From the cell containing the given text, extract its center point as (X, Y) coordinate. 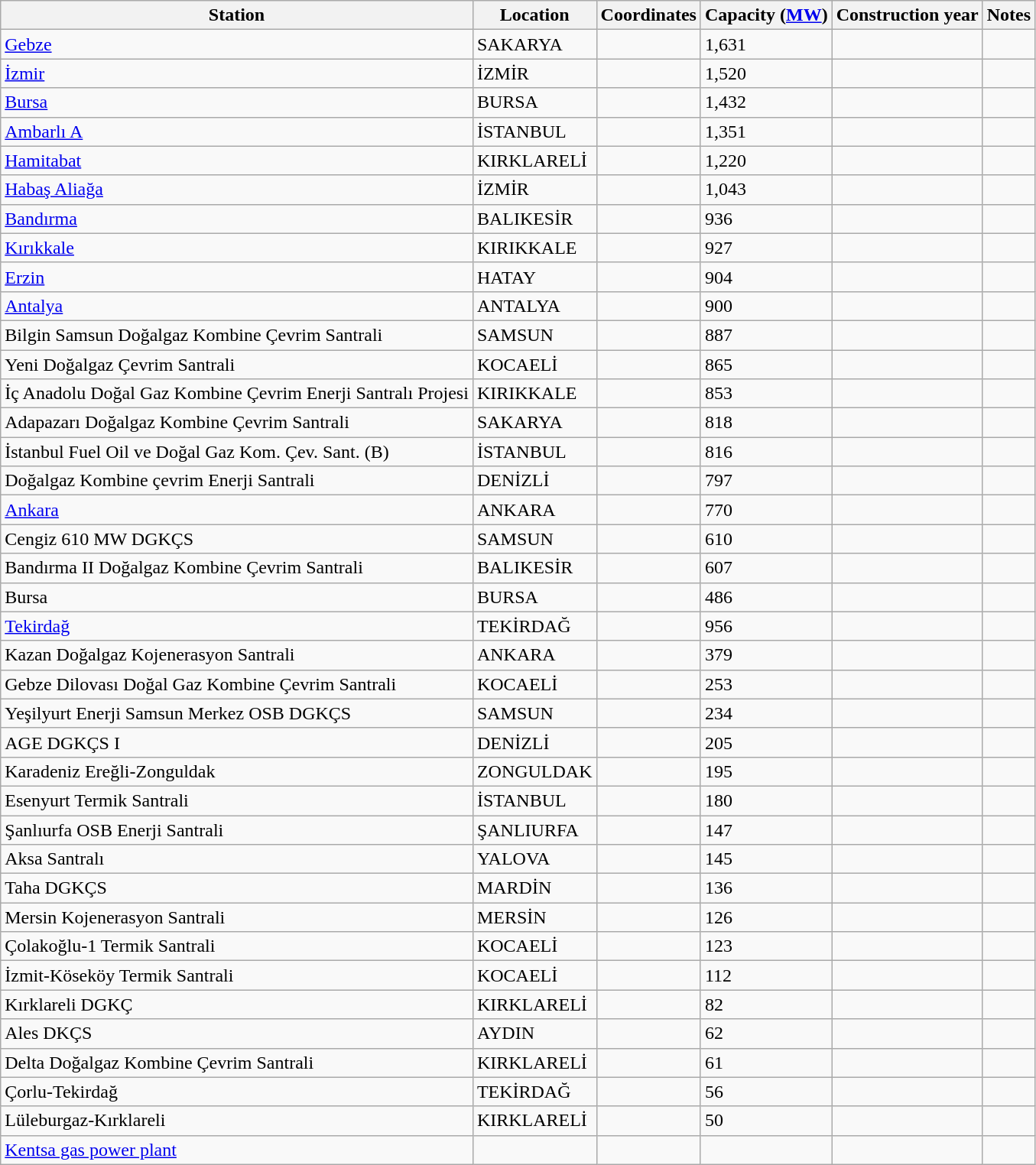
Doğalgaz Kombine çevrim Enerji Santrali (237, 481)
1,432 (766, 102)
HATAY (534, 277)
Kırıkkale (237, 248)
1,043 (766, 190)
797 (766, 481)
Çorlu-Tekirdağ (237, 1092)
Bandırma II Doğalgaz Kombine Çevrim Santrali (237, 568)
Kentsa gas power plant (237, 1150)
Kırklareli DGKÇ (237, 1004)
Delta Doğalgaz Kombine Çevrim Santrali (237, 1063)
1,351 (766, 131)
ANTALYA (534, 306)
50 (766, 1121)
136 (766, 888)
MARDİN (534, 888)
205 (766, 742)
818 (766, 423)
Gebze (237, 44)
Station (237, 15)
145 (766, 859)
Karadeniz Ereğli-Zonguldak (237, 771)
Cengiz 610 MW DGKÇS (237, 539)
126 (766, 917)
Şanlıurfa OSB Enerji Santrali (237, 829)
Capacity (MW) (766, 15)
1,631 (766, 44)
180 (766, 800)
İstanbul Fuel Oil ve Doğal Gaz Kom. Çev. Sant. (B) (237, 452)
MERSİN (534, 917)
904 (766, 277)
956 (766, 626)
Erzin (237, 277)
ŞANLIURFA (534, 829)
61 (766, 1063)
Hamitabat (237, 161)
Tekirdağ (237, 626)
Bandırma (237, 219)
Yeşilyurt Enerji Samsun Merkez OSB DGKÇS (237, 713)
936 (766, 219)
Notes (1008, 15)
379 (766, 655)
816 (766, 452)
Ankara (237, 510)
62 (766, 1034)
Esenyurt Termik Santrali (237, 800)
Çolakoğlu-1 Termik Santrali (237, 946)
900 (766, 306)
YALOVA (534, 859)
927 (766, 248)
865 (766, 365)
Adapazarı Doğalgaz Kombine Çevrim Santrali (237, 423)
56 (766, 1092)
AGE DGKÇS I (237, 742)
Construction year (907, 15)
1,220 (766, 161)
Aksa Santralı (237, 859)
Taha DGKÇS (237, 888)
234 (766, 713)
123 (766, 946)
İç Anadolu Doğal Gaz Kombine Çevrim Enerji Santralı Projesi (237, 394)
Location (534, 15)
253 (766, 684)
Bilgin Samsun Doğalgaz Kombine Çevrim Santrali (237, 335)
853 (766, 394)
Ales DKÇS (237, 1034)
Coordinates (648, 15)
Lüleburgaz-Kırklareli (237, 1121)
İzmir (237, 73)
486 (766, 597)
147 (766, 829)
ZONGULDAK (534, 771)
195 (766, 771)
Mersin Kojenerasyon Santrali (237, 917)
Yeni Doğalgaz Çevrim Santrali (237, 365)
887 (766, 335)
Habaş Aliağa (237, 190)
AYDIN (534, 1034)
Antalya (237, 306)
112 (766, 975)
770 (766, 510)
İzmit-Köseköy Termik Santrali (237, 975)
607 (766, 568)
Kazan Doğalgaz Kojenerasyon Santrali (237, 655)
610 (766, 539)
82 (766, 1004)
Gebze Dilovası Doğal Gaz Kombine Çevrim Santrali (237, 684)
1,520 (766, 73)
Ambarlı A (237, 131)
